Pinpoint the cell where the given text exists, returning its [X, Y] midpoint coordinate. 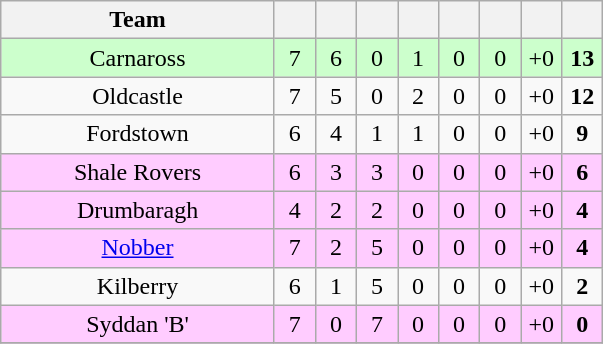
Nobber [138, 248]
9 [582, 134]
13 [582, 58]
Team [138, 20]
Drumbaragh [138, 210]
Shale Rovers [138, 172]
Fordstown [138, 134]
12 [582, 96]
Kilberry [138, 286]
Oldcastle [138, 96]
Carnaross [138, 58]
Syddan 'B' [138, 324]
